Find where the given text appears and provide that cell's center as [X, Y] coordinate. 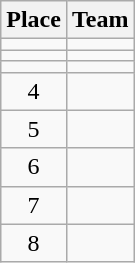
6 [34, 167]
4 [34, 91]
8 [34, 243]
Place [34, 20]
5 [34, 129]
7 [34, 205]
Team [100, 20]
